Provide the [X, Y] coordinate of the cell's center where the given text is located.  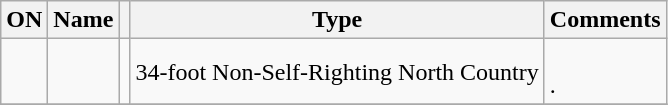
. [605, 72]
34-foot Non-Self-Righting North Country [337, 72]
ON [24, 20]
Type [337, 20]
Comments [605, 20]
Name [84, 20]
